Return the (X, Y) coordinate for the center point of the cell that contains the specified text.  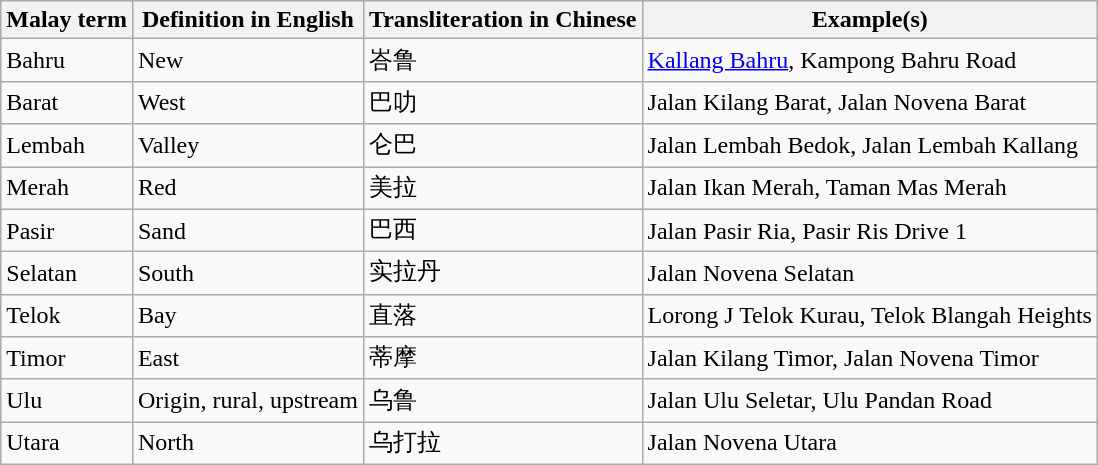
蒂摩 (502, 358)
Pasir (67, 230)
Origin, rural, upstream (248, 400)
仑巴 (502, 146)
Barat (67, 102)
Jalan Novena Selatan (870, 274)
Ulu (67, 400)
New (248, 60)
Jalan Ulu Seletar, Ulu Pandan Road (870, 400)
Merah (67, 188)
美拉 (502, 188)
Bay (248, 316)
乌鲁 (502, 400)
East (248, 358)
Jalan Lembah Bedok, Jalan Lembah Kallang (870, 146)
Jalan Pasir Ria, Pasir Ris Drive 1 (870, 230)
Selatan (67, 274)
Lorong J Telok Kurau, Telok Blangah Heights (870, 316)
South (248, 274)
Valley (248, 146)
巴叻 (502, 102)
峇鲁 (502, 60)
Bahru (67, 60)
Telok (67, 316)
Jalan Kilang Timor, Jalan Novena Timor (870, 358)
Sand (248, 230)
Kallang Bahru, Kampong Bahru Road (870, 60)
North (248, 444)
实拉丹 (502, 274)
Malay term (67, 20)
Lembah (67, 146)
Jalan Novena Utara (870, 444)
Definition in English (248, 20)
巴西 (502, 230)
Jalan Ikan Merah, Taman Mas Merah (870, 188)
Example(s) (870, 20)
直落 (502, 316)
Jalan Kilang Barat, Jalan Novena Barat (870, 102)
Timor (67, 358)
Transliteration in Chinese (502, 20)
乌打拉 (502, 444)
Red (248, 188)
West (248, 102)
Utara (67, 444)
